Output the [X, Y] coordinate of the center of the cell containing the given text.  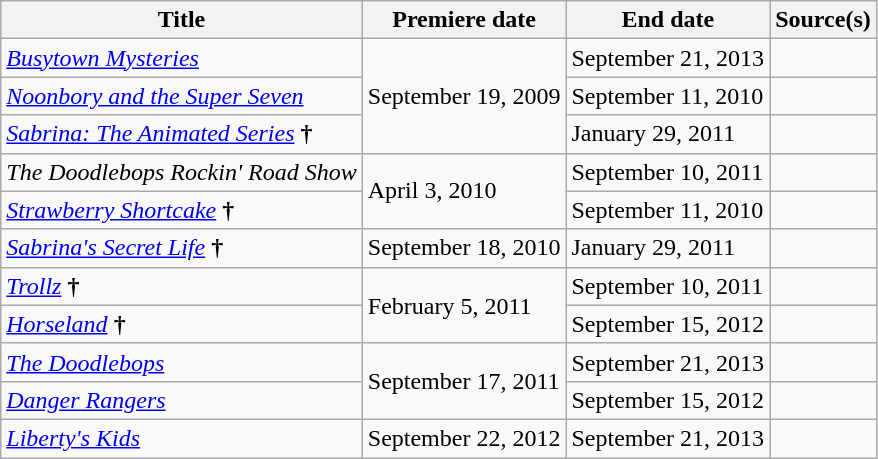
Danger Rangers [182, 400]
The Doodlebops [182, 362]
April 3, 2010 [464, 191]
Title [182, 20]
September 22, 2012 [464, 438]
Sabrina's Secret Life † [182, 248]
February 5, 2011 [464, 305]
End date [668, 20]
Sabrina: The Animated Series † [182, 134]
Noonbory and the Super Seven [182, 96]
September 18, 2010 [464, 248]
Strawberry Shortcake † [182, 210]
Trollz † [182, 286]
Premiere date [464, 20]
September 19, 2009 [464, 96]
Busytown Mysteries [182, 58]
Horseland † [182, 324]
Source(s) [824, 20]
The Doodlebops Rockin' Road Show [182, 172]
Liberty's Kids [182, 438]
September 17, 2011 [464, 381]
